Extract the [x, y] coordinate from the center of the cell holding the provided text.  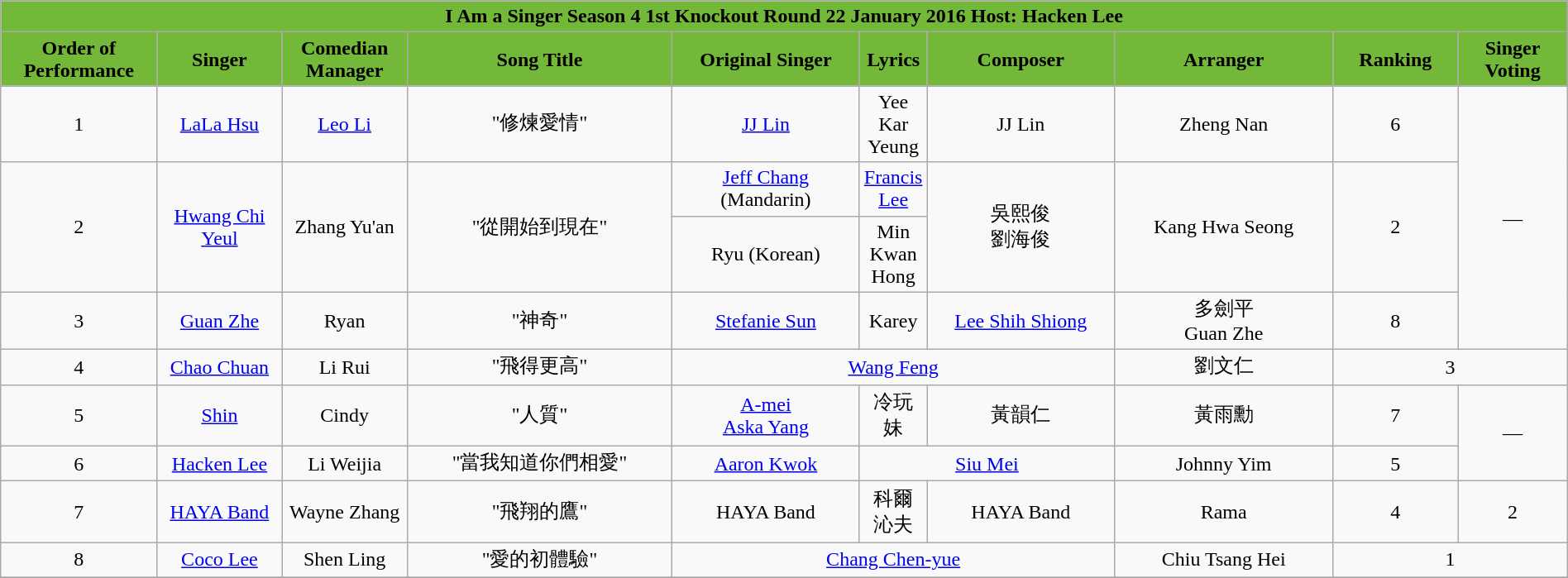
Kang Hwa Seong [1224, 227]
Francis Lee [893, 189]
黃韻仁 [1021, 415]
LaLa Hsu [220, 124]
"飛得更高" [539, 367]
"當我知道你們相愛" [539, 463]
Rama [1224, 512]
Lyrics [893, 60]
"神奇" [539, 321]
"愛的初體驗" [539, 561]
Hacken Lee [220, 463]
Original Singer [766, 60]
"從開始到現在" [539, 227]
Li Rui [344, 367]
劉文仁 [1224, 367]
A-meiAska Yang [766, 415]
"飛翔的鷹" [539, 512]
Song Title [539, 60]
Yee Kar Yeung [893, 124]
Wayne Zhang [344, 512]
Ranking [1396, 60]
Cindy [344, 415]
Hwang Chi Yeul [220, 227]
Min Kwan Hong [893, 254]
科爾沁夫 [893, 512]
黃雨勳 [1224, 415]
吳熙俊劉海俊 [1021, 227]
Order of Performance [79, 60]
Coco Lee [220, 561]
Shen Ling [344, 561]
I Am a Singer Season 4 1st Knockout Round 22 January 2016 Host: Hacken Lee [784, 17]
Siu Mei [987, 463]
冷玩妹 [893, 415]
Wang Feng [893, 367]
Aaron Kwok [766, 463]
Karey [893, 321]
Comedian Manager [344, 60]
Chang Chen-yue [893, 561]
Leo Li [344, 124]
Zhang Yu'an [344, 227]
多劍平Guan Zhe [1224, 321]
"人質" [539, 415]
Arranger [1224, 60]
Zheng Nan [1224, 124]
Li Weijia [344, 463]
"修煉愛情" [539, 124]
Jeff Chang (Mandarin) [766, 189]
Singer [220, 60]
Chiu Tsang Hei [1224, 561]
Guan Zhe [220, 321]
Ryu (Korean) [766, 254]
Chao Chuan [220, 367]
Composer [1021, 60]
Singer Voting [1513, 60]
Stefanie Sun [766, 321]
Johnny Yim [1224, 463]
Shin [220, 415]
Ryan [344, 321]
Lee Shih Shiong [1021, 321]
